Extract the [x, y] coordinate from the center of the cell holding the provided text.  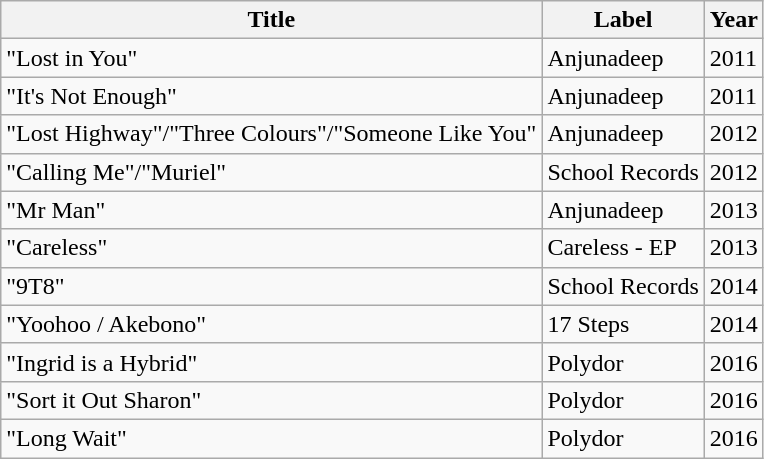
"Ingrid is a Hybrid" [272, 362]
Year [734, 20]
Title [272, 20]
"It's Not Enough" [272, 96]
"Lost in You" [272, 58]
"Long Wait" [272, 438]
Label [623, 20]
"Calling Me"/"Muriel" [272, 172]
"9T8" [272, 286]
"Mr Man" [272, 210]
17 Steps [623, 324]
"Careless" [272, 248]
"Lost Highway"/"Three Colours"/"Someone Like You" [272, 134]
"Yoohoo / Akebono" [272, 324]
Careless - EP [623, 248]
"Sort it Out Sharon" [272, 400]
